Capture the cell that displays the provided text and extract its [x, y] central coordinate. 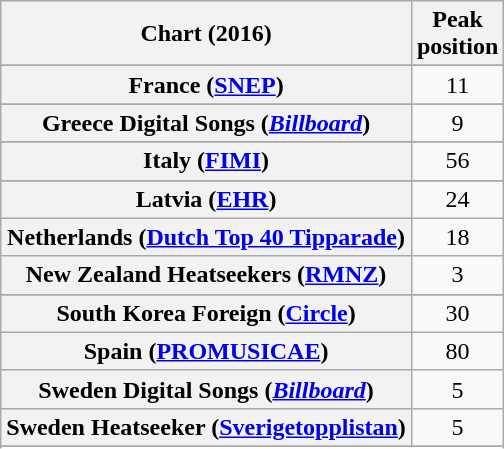
56 [457, 161]
Greece Digital Songs (Billboard) [206, 123]
Spain (PROMUSICAE) [206, 351]
France (SNEP) [206, 85]
9 [457, 123]
11 [457, 85]
Peak position [457, 34]
80 [457, 351]
Sweden Heatseeker (Sverigetopplistan) [206, 427]
New Zealand Heatseekers (RMNZ) [206, 275]
Chart (2016) [206, 34]
30 [457, 313]
24 [457, 199]
Netherlands (Dutch Top 40 Tipparade) [206, 237]
18 [457, 237]
3 [457, 275]
Latvia (EHR) [206, 199]
South Korea Foreign (Circle) [206, 313]
Italy (FIMI) [206, 161]
Sweden Digital Songs (Billboard) [206, 389]
